For the text-containing cell, return its midpoint in (x, y) coordinate format. 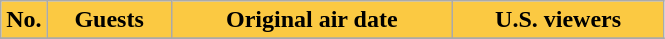
No. (24, 20)
U.S. viewers (558, 20)
Guests (109, 20)
Original air date (312, 20)
